Detect which cell encompasses the target text, then output its (x, y) center coordinate. 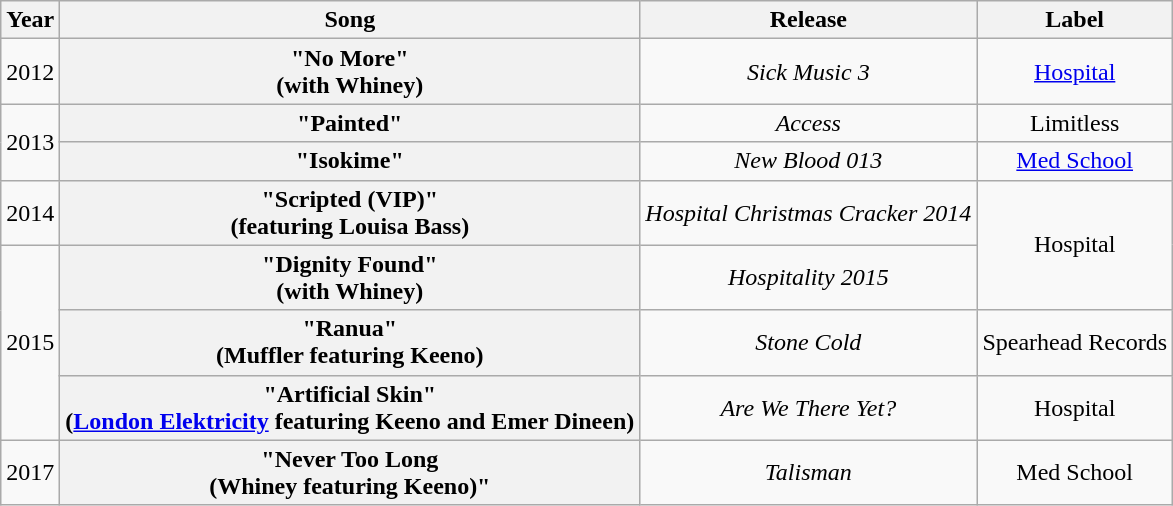
Are We There Yet? (808, 408)
"Isokime" (350, 161)
"Dignity Found"(with Whiney) (350, 278)
Hospitality 2015 (808, 278)
"No More"(with Whiney) (350, 72)
Label (1075, 20)
Stone Cold (808, 342)
2015 (30, 342)
Song (350, 20)
Hospital Christmas Cracker 2014 (808, 212)
"Painted" (350, 123)
Limitless (1075, 123)
Talisman (808, 472)
"Never Too Long (Whiney featuring Keeno)" (350, 472)
2013 (30, 142)
"Scripted (VIP)"(featuring Louisa Bass) (350, 212)
Year (30, 20)
Spearhead Records (1075, 342)
Access (808, 123)
"Ranua"(Muffler featuring Keeno) (350, 342)
2012 (30, 72)
2017 (30, 472)
2014 (30, 212)
"Artificial Skin"(London Elektricity featuring Keeno and Emer Dineen) (350, 408)
Release (808, 20)
New Blood 013 (808, 161)
Sick Music 3 (808, 72)
